Return [X, Y] of the center of cell containing provided text 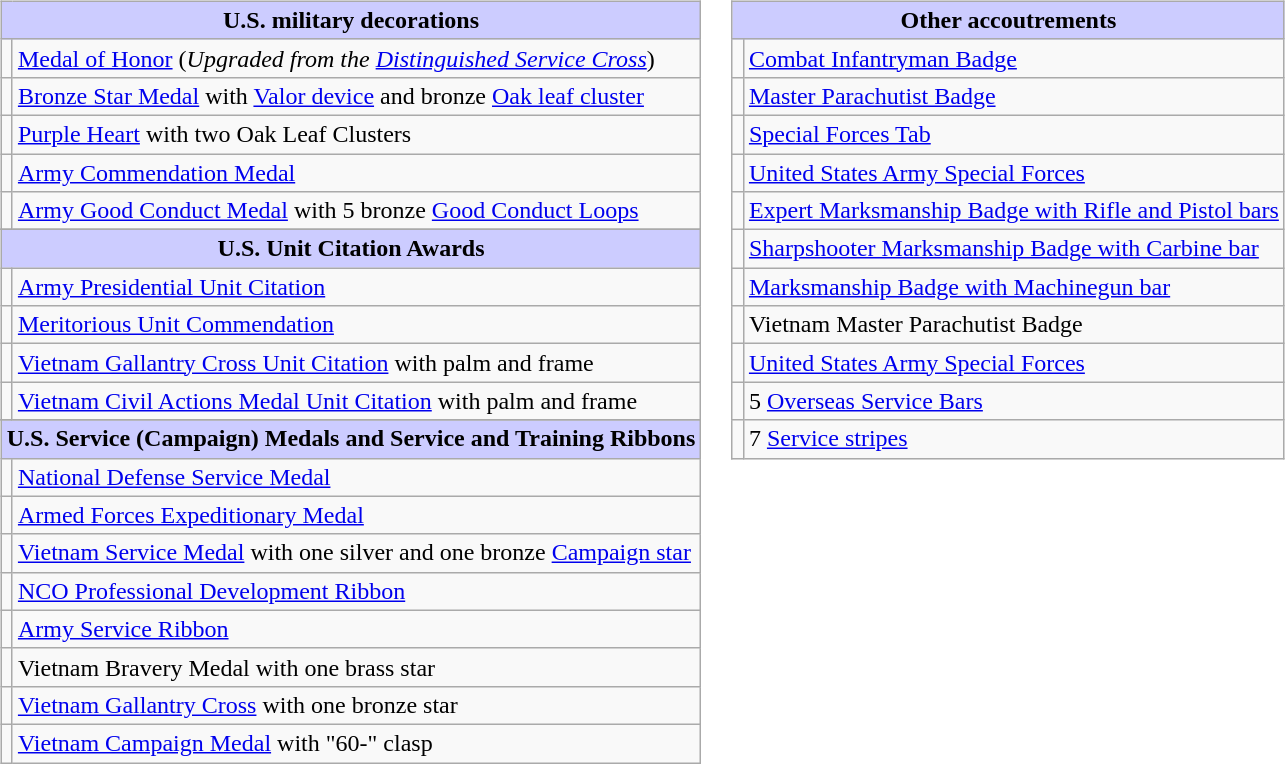
Meritorious Unit Commendation [356, 325]
Vietnam Master Parachutist Badge [1014, 325]
Army Service Ribbon [356, 629]
Armed Forces Expeditionary Medal [356, 515]
Special Forces Tab [1014, 134]
Other accoutrements [1008, 20]
Vietnam Campaign Medal with "60-" clasp [356, 743]
U.S. Service (Campaign) Medals and Service and Training Ribbons [351, 439]
Army Presidential Unit Citation [356, 287]
Combat Infantryman Badge [1014, 58]
Bronze Star Medal with Valor device and bronze Oak leaf cluster [356, 96]
Master Parachutist Badge [1014, 96]
Sharpshooter Marksmanship Badge with Carbine bar [1014, 249]
Marksmanship Badge with Machinegun bar [1014, 287]
U.S. military decorations [351, 20]
7 Service stripes [1014, 439]
Vietnam Civil Actions Medal Unit Citation with palm and frame [356, 401]
Vietnam Bravery Medal with one brass star [356, 667]
Army Commendation Medal [356, 173]
5 Overseas Service Bars [1014, 401]
Army Good Conduct Medal with 5 bronze Good Conduct Loops [356, 211]
Vietnam Gallantry Cross Unit Citation with palm and frame [356, 363]
Vietnam Gallantry Cross with one bronze star [356, 705]
Purple Heart with two Oak Leaf Clusters [356, 134]
Expert Marksmanship Badge with Rifle and Pistol bars [1014, 211]
National Defense Service Medal [356, 477]
Vietnam Service Medal with one silver and one bronze Campaign star [356, 553]
U.S. Unit Citation Awards [351, 249]
NCO Professional Development Ribbon [356, 591]
Medal of Honor (Upgraded from the Distinguished Service Cross) [356, 58]
